Scan for the cell matching the given text and deliver its (X, Y) coordinate at center. 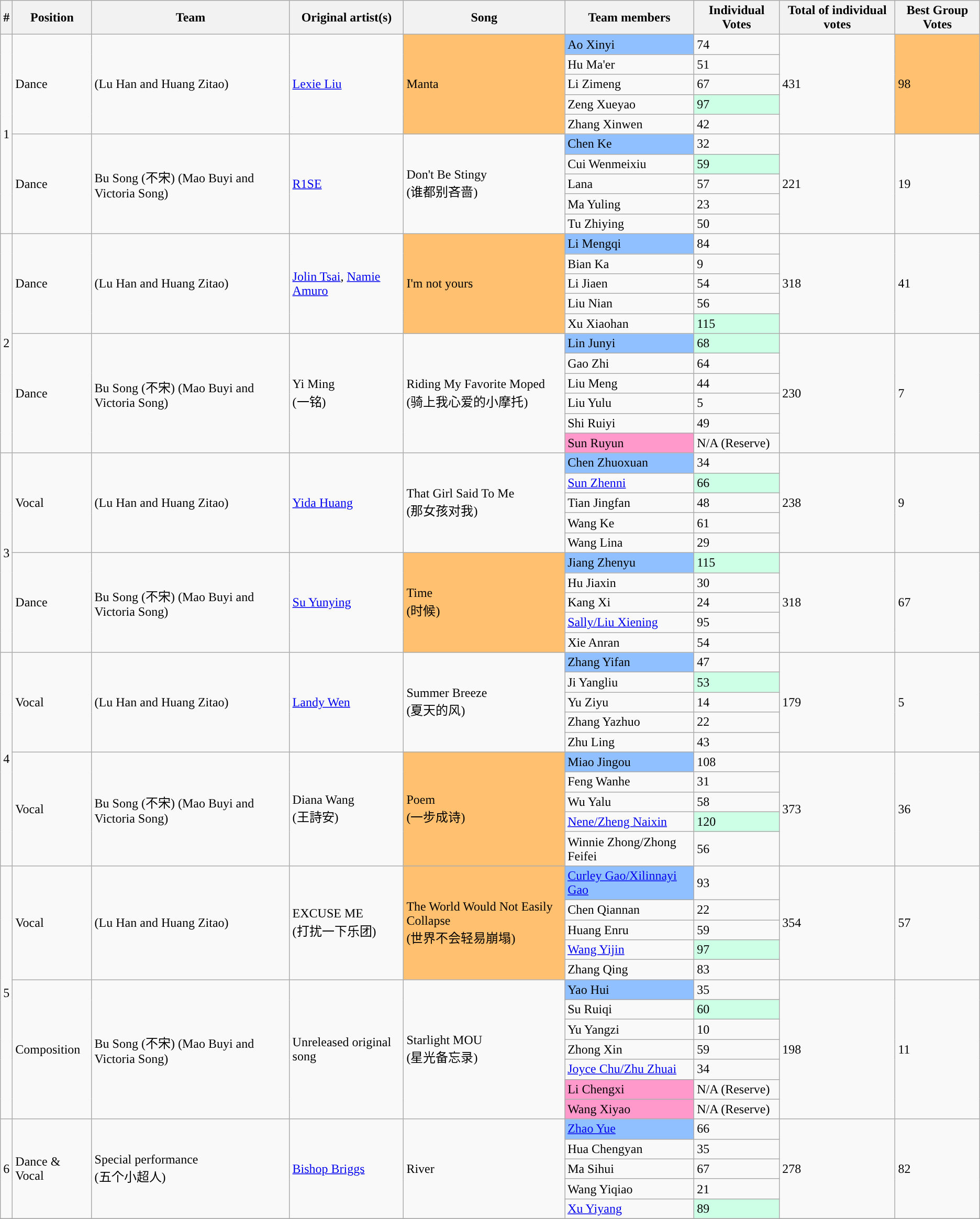
42 (737, 124)
Time(时候) (484, 602)
Li Zimeng (629, 84)
44 (737, 383)
Tu Zhiying (629, 224)
Don't Be Stingy(谁都别吝啬) (484, 184)
Special performance(五个小超人) (191, 1169)
That Girl Said To Me(那女孩对我) (484, 503)
Individual Votes (737, 18)
Diana Wang(王詩安) (347, 808)
Zhang Yifan (629, 662)
2 (6, 343)
230 (838, 393)
431 (838, 84)
Dance & Vocal (52, 1169)
R1SE (347, 184)
Nene/Zheng Naixin (629, 822)
Wang Yiqiao (629, 1189)
Bian Ka (629, 263)
Li Mengqi (629, 243)
Gao Zhi (629, 363)
Zeng Xueyao (629, 104)
I'm not yours (484, 283)
Ma Sihui (629, 1169)
Lana (629, 184)
Bishop Briggs (347, 1169)
60 (737, 1010)
Yu Ziyu (629, 702)
Yu Yangzi (629, 1029)
Tian Jingfan (629, 503)
Su Ruiqi (629, 1010)
Liu Yulu (629, 403)
61 (737, 523)
Sun Ruyun (629, 443)
7 (937, 393)
Winnie Zhong/Zhong Feifei (629, 848)
Jiang Zhenyu (629, 562)
36 (937, 808)
Shi Ruiyi (629, 423)
Liu Meng (629, 383)
198 (838, 1049)
Cui Wenmeixiu (629, 164)
Miao Jingou (629, 762)
32 (737, 144)
Starlight MOU(星光备忘录) (484, 1049)
Chen Ke (629, 144)
Feng Wanhe (629, 782)
50 (737, 224)
Position (52, 18)
Xie Anran (629, 642)
Chen Zhuoxuan (629, 463)
Song (484, 18)
82 (937, 1169)
278 (838, 1169)
23 (737, 204)
Poem(一步成诗) (484, 808)
Curley Gao/Xilinnayi Gao (629, 883)
11 (937, 1049)
Li Jiaen (629, 284)
24 (737, 603)
# (6, 18)
14 (737, 702)
179 (838, 702)
108 (737, 762)
21 (737, 1189)
Summer Breeze(夏天的风) (484, 702)
Team members (629, 18)
Wu Yalu (629, 802)
Wang Ke (629, 523)
64 (737, 363)
Zhao Yue (629, 1129)
Joyce Chu/Zhu Zhuai (629, 1069)
Zhu Ling (629, 742)
41 (937, 283)
30 (737, 583)
Manta (484, 84)
47 (737, 662)
43 (737, 742)
Ma Yuling (629, 204)
6 (6, 1169)
373 (838, 808)
Zhang Qing (629, 970)
Hu Jiaxin (629, 583)
354 (838, 923)
Wang Lina (629, 542)
Jolin Tsai, Namie Amuro (347, 283)
238 (838, 503)
89 (737, 1209)
49 (737, 423)
Sun Zhenni (629, 483)
Lexie Liu (347, 84)
31 (737, 782)
4 (6, 759)
29 (737, 542)
Best Group Votes (937, 18)
Composition (52, 1049)
51 (737, 64)
120 (737, 822)
Huang Enru (629, 929)
Kang Xi (629, 603)
Wang Xiyao (629, 1109)
221 (838, 184)
Total of individual votes (838, 18)
Yi Ming(一铭) (347, 393)
The World Would Not Easily Collapse(世界不会轻易崩塌) (484, 923)
Zhang Yazhuo (629, 722)
Liu Nian (629, 304)
Xu Yiyang (629, 1209)
84 (737, 243)
53 (737, 682)
Yao Hui (629, 990)
Ao Xinyi (629, 45)
58 (737, 802)
EXCUSE ME(打扰一下乐团) (347, 923)
Xu Xiaohan (629, 324)
Chen Qiannan (629, 910)
Ji Yangliu (629, 682)
Landy Wen (347, 702)
Original artist(s) (347, 18)
19 (937, 184)
98 (937, 84)
River (484, 1169)
Unreleased original song (347, 1049)
Hu Ma'er (629, 64)
68 (737, 343)
Zhang Xinwen (629, 124)
95 (737, 623)
Hua Chengyan (629, 1149)
74 (737, 45)
Zhong Xin (629, 1049)
Su Yunying (347, 602)
1 (6, 134)
Lin Junyi (629, 343)
Team (191, 18)
93 (737, 883)
Li Chengxi (629, 1089)
3 (6, 553)
48 (737, 503)
Riding My Favorite Moped(骑上我心爱的小摩托) (484, 393)
83 (737, 970)
Yida Huang (347, 503)
10 (737, 1029)
Wang Yijin (629, 950)
Sally/Liu Xiening (629, 623)
